Determine the [x, y] coordinate at the center of the cell enclosing the given text.  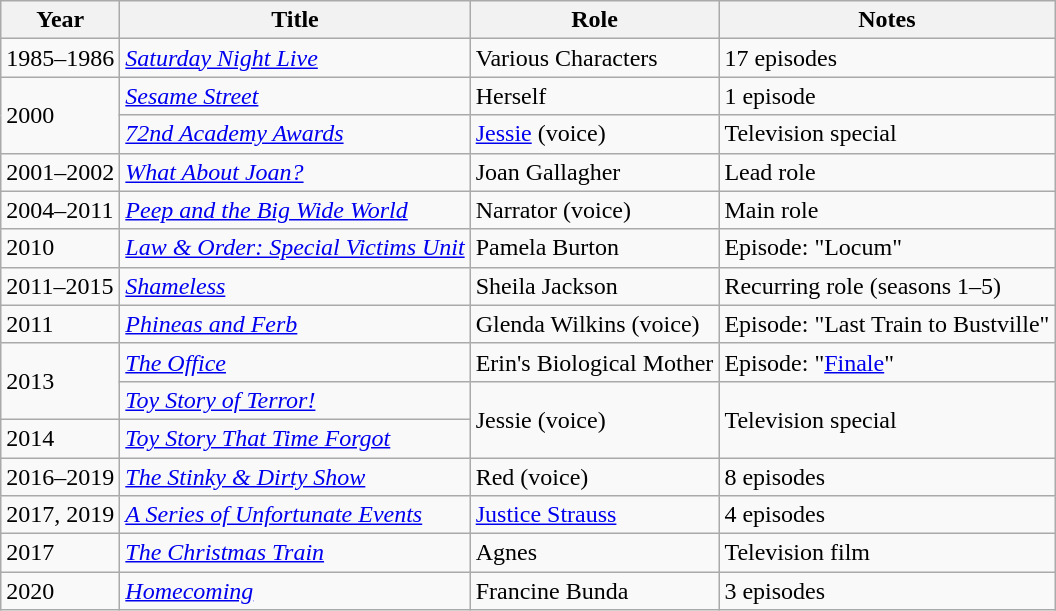
2013 [60, 381]
2011–2015 [60, 286]
Notes [887, 20]
Francine Bunda [594, 591]
Episode: "Last Train to Bustville" [887, 324]
2001–2002 [60, 172]
Television film [887, 553]
Joan Gallagher [594, 172]
Various Characters [594, 58]
4 episodes [887, 515]
Homecoming [295, 591]
Saturday Night Live [295, 58]
Glenda Wilkins (voice) [594, 324]
2020 [60, 591]
Toy Story That Time Forgot [295, 438]
Phineas and Ferb [295, 324]
Role [594, 20]
17 episodes [887, 58]
3 episodes [887, 591]
Year [60, 20]
A Series of Unfortunate Events [295, 515]
The Office [295, 362]
2004–2011 [60, 210]
Episode: "Locum" [887, 248]
The Christmas Train [295, 553]
Justice Strauss [594, 515]
2010 [60, 248]
Sesame Street [295, 96]
The Stinky & Dirty Show [295, 477]
Shameless [295, 286]
Law & Order: Special Victims Unit [295, 248]
72nd Academy Awards [295, 134]
1 episode [887, 96]
Toy Story of Terror! [295, 400]
2000 [60, 115]
2017, 2019 [60, 515]
2011 [60, 324]
Erin's Biological Mother [594, 362]
2016–2019 [60, 477]
What About Joan? [295, 172]
2014 [60, 438]
Narrator (voice) [594, 210]
Red (voice) [594, 477]
Peep and the Big Wide World [295, 210]
Pamela Burton [594, 248]
Recurring role (seasons 1–5) [887, 286]
8 episodes [887, 477]
Sheila Jackson [594, 286]
2017 [60, 553]
Lead role [887, 172]
1985–1986 [60, 58]
Herself [594, 96]
Main role [887, 210]
Title [295, 20]
Agnes [594, 553]
Episode: "Finale" [887, 362]
